Determine the (X, Y) coordinate at the center of the cell enclosing the given text.  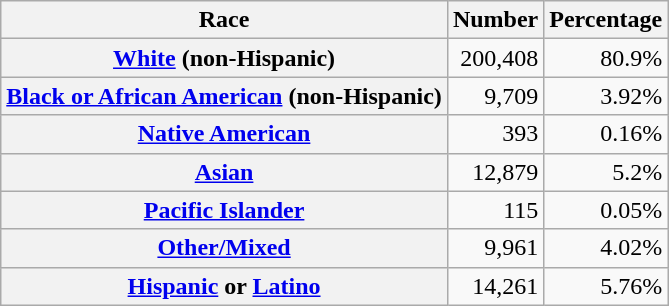
200,408 (495, 58)
4.02% (606, 248)
Hispanic or Latino (224, 286)
3.92% (606, 96)
Pacific Islander (224, 210)
9,709 (495, 96)
5.2% (606, 172)
White (non-Hispanic) (224, 58)
9,961 (495, 248)
Native American (224, 134)
Other/Mixed (224, 248)
80.9% (606, 58)
12,879 (495, 172)
0.16% (606, 134)
Asian (224, 172)
Race (224, 20)
Percentage (606, 20)
115 (495, 210)
5.76% (606, 286)
Black or African American (non-Hispanic) (224, 96)
0.05% (606, 210)
14,261 (495, 286)
393 (495, 134)
Number (495, 20)
